Provide the [x, y] coordinate of the cell's center where the given text is located.  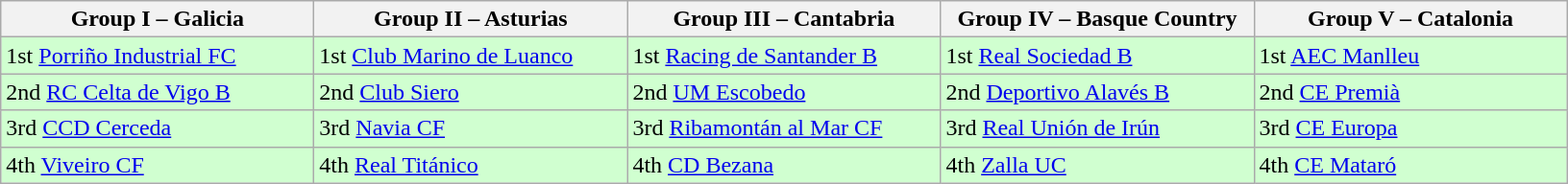
4th Viveiro CF [158, 165]
4th CD Bezana [784, 165]
Group IV – Basque Country [1097, 19]
4th Real Titánico [471, 165]
2nd RC Celta de Vigo B [158, 92]
Group III – Cantabria [784, 19]
1st Real Sociedad B [1097, 56]
4th Zalla UC [1097, 165]
2nd CE Premià [1410, 92]
1st Racing de Santander B [784, 56]
3rd Ribamontán al Mar CF [784, 128]
1st Club Marino de Luanco [471, 56]
2nd Club Siero [471, 92]
1st Porriño Industrial FC [158, 56]
4th CE Mataró [1410, 165]
Group V – Catalonia [1410, 19]
2nd Deportivo Alavés B [1097, 92]
3rd Real Unión de Irún [1097, 128]
2nd UM Escobedo [784, 92]
3rd CCD Cerceda [158, 128]
1st AEC Manlleu [1410, 56]
3rd CE Europa [1410, 128]
3rd Navia CF [471, 128]
Group II – Asturias [471, 19]
Group I – Galicia [158, 19]
